Output the (x, y) coordinate of the center of the cell containing the given text.  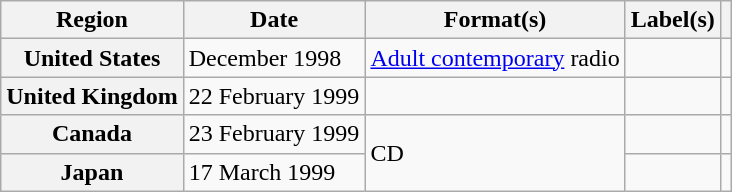
Canada (92, 134)
CD (495, 153)
Region (92, 20)
Label(s) (672, 20)
United States (92, 58)
Adult contemporary radio (495, 58)
22 February 1999 (274, 96)
Format(s) (495, 20)
17 March 1999 (274, 172)
Date (274, 20)
United Kingdom (92, 96)
December 1998 (274, 58)
Japan (92, 172)
23 February 1999 (274, 134)
